Pinpoint the cell where the given text exists, returning its (x, y) midpoint coordinate. 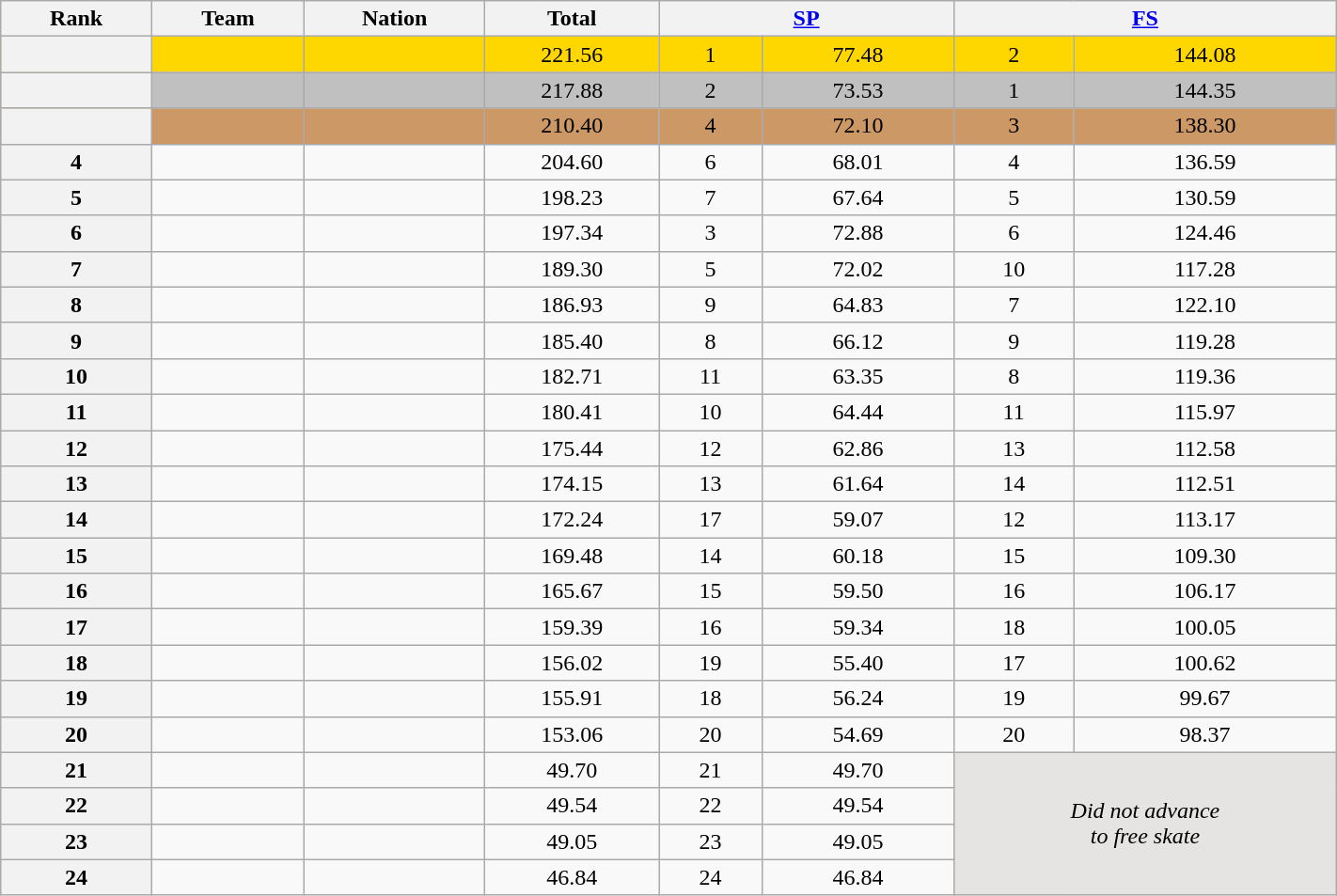
221.56 (572, 55)
159.39 (572, 627)
144.08 (1205, 55)
172.24 (572, 520)
64.44 (858, 412)
119.36 (1205, 376)
136.59 (1205, 162)
72.02 (858, 269)
165.67 (572, 591)
197.34 (572, 233)
Total (572, 19)
124.46 (1205, 233)
Nation (395, 19)
99.67 (1205, 699)
100.62 (1205, 663)
117.28 (1205, 269)
185.40 (572, 340)
61.64 (858, 484)
SP (807, 19)
59.07 (858, 520)
FS (1145, 19)
130.59 (1205, 197)
122.10 (1205, 305)
144.35 (1205, 90)
180.41 (572, 412)
55.40 (858, 663)
189.30 (572, 269)
68.01 (858, 162)
Team (228, 19)
156.02 (572, 663)
204.60 (572, 162)
66.12 (858, 340)
54.69 (858, 734)
Did not advanceto free skate (1145, 824)
186.93 (572, 305)
64.83 (858, 305)
112.51 (1205, 484)
59.50 (858, 591)
198.23 (572, 197)
77.48 (858, 55)
73.53 (858, 90)
217.88 (572, 90)
109.30 (1205, 556)
63.35 (858, 376)
113.17 (1205, 520)
72.88 (858, 233)
100.05 (1205, 627)
115.97 (1205, 412)
155.91 (572, 699)
174.15 (572, 484)
153.06 (572, 734)
169.48 (572, 556)
67.64 (858, 197)
119.28 (1205, 340)
62.86 (858, 448)
175.44 (572, 448)
182.71 (572, 376)
Rank (77, 19)
98.37 (1205, 734)
59.34 (858, 627)
106.17 (1205, 591)
138.30 (1205, 126)
60.18 (858, 556)
112.58 (1205, 448)
56.24 (858, 699)
72.10 (858, 126)
210.40 (572, 126)
